Find where the given text appears and provide that cell's center as (X, Y) coordinate. 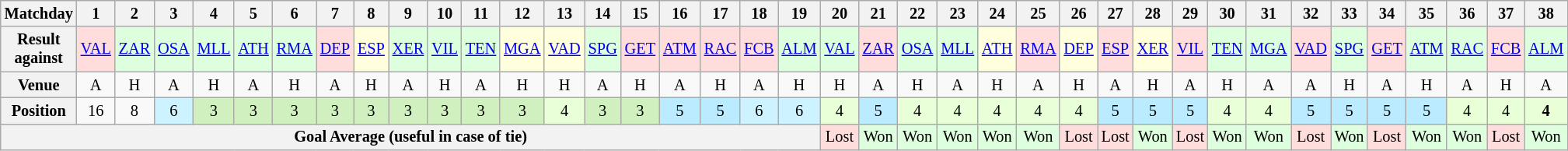
9 (408, 13)
1 (96, 13)
2 (134, 13)
21 (878, 13)
17 (721, 13)
35 (1427, 13)
10 (445, 13)
26 (1078, 13)
37 (1506, 13)
15 (641, 13)
34 (1387, 13)
30 (1227, 13)
24 (997, 13)
28 (1153, 13)
20 (840, 13)
18 (759, 13)
22 (917, 13)
27 (1116, 13)
14 (603, 13)
23 (958, 13)
19 (799, 13)
33 (1350, 13)
Matchday (39, 13)
12 (522, 13)
Goal Average (useful in case of tie) (410, 137)
36 (1467, 13)
Result against (39, 49)
11 (480, 13)
38 (1545, 13)
32 (1311, 13)
25 (1038, 13)
7 (335, 13)
Position (39, 111)
29 (1190, 13)
13 (564, 13)
Venue (39, 85)
31 (1269, 13)
